Search for the cell housing the specified text and yield its [x, y] center coordinate. 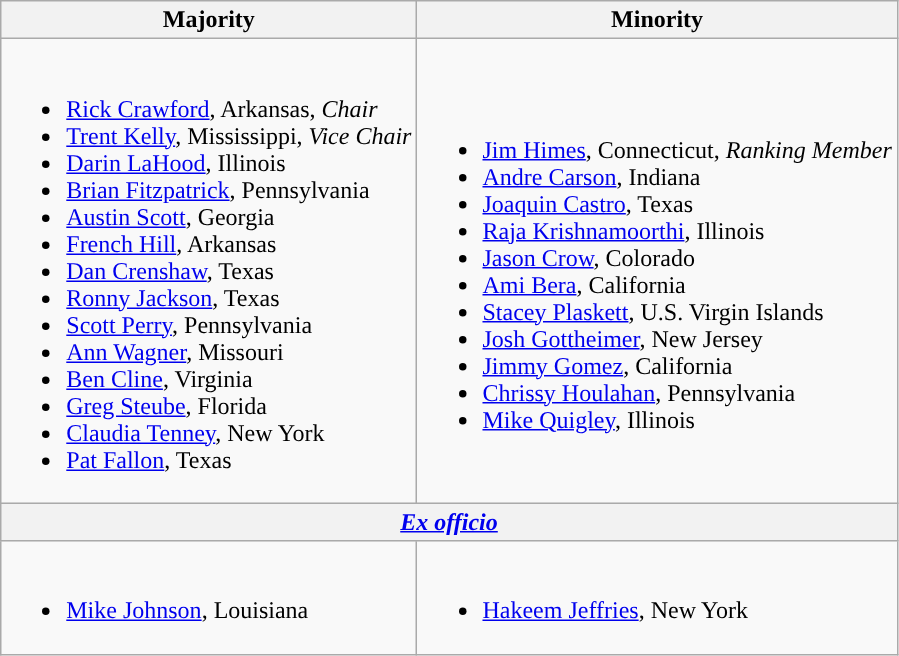
Ex officio [450, 522]
Hakeem Jeffries, New York [657, 598]
Mike Johnson, Louisiana [209, 598]
Minority [657, 20]
Majority [209, 20]
